Detect which cell encompasses the target text, then output its (X, Y) center coordinate. 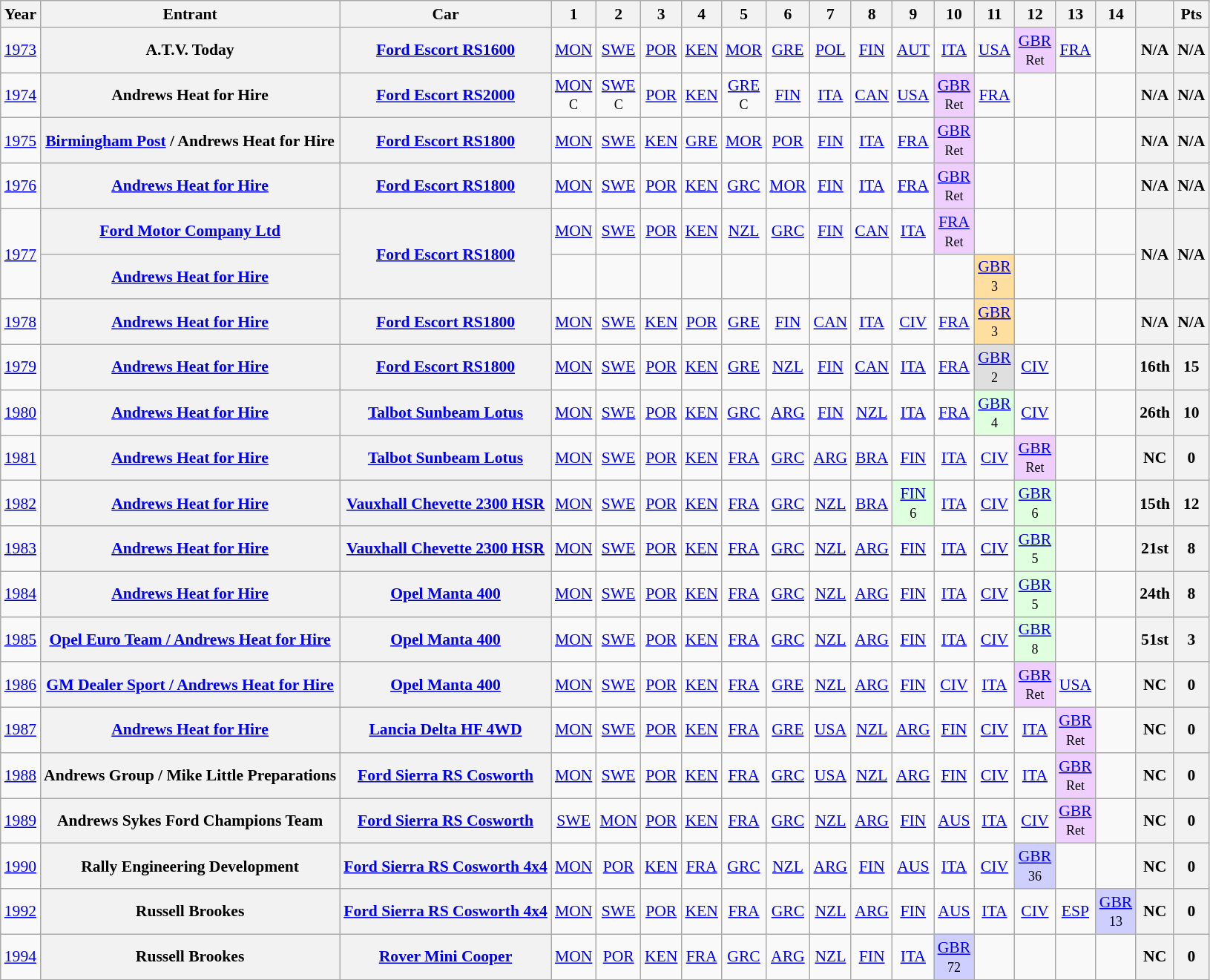
15 (1191, 368)
1978 (21, 322)
SWEC (619, 95)
GREC (743, 95)
Lancia Delta HF 4WD (445, 730)
1989 (21, 820)
51st (1154, 639)
AUT (913, 50)
MONC (574, 95)
1975 (21, 141)
Ford Escort RS2000 (445, 95)
4 (701, 14)
Birmingham Post / Andrews Heat for Hire (190, 141)
1981 (21, 458)
13 (1076, 14)
GBR2 (994, 368)
14 (1116, 14)
1986 (21, 685)
GBR72 (954, 957)
21st (1154, 549)
GBR4 (994, 412)
Rover Mini Cooper (445, 957)
GBR36 (1036, 866)
1979 (21, 368)
1 (574, 14)
GM Dealer Sport / Andrews Heat for Hire (190, 685)
1987 (21, 730)
1973 (21, 50)
1974 (21, 95)
POL (831, 50)
7 (831, 14)
1988 (21, 776)
Ford Motor Company Ltd (190, 231)
1994 (21, 957)
Year (21, 14)
Andrews Sykes Ford Champions Team (190, 820)
1990 (21, 866)
FRARet (954, 231)
ESP (1076, 911)
11 (994, 14)
1984 (21, 593)
24th (1154, 593)
2 (619, 14)
1976 (21, 185)
9 (913, 14)
Ford Escort RS1600 (445, 50)
A.T.V. Today (190, 50)
6 (788, 14)
Rally Engineering Development (190, 866)
15th (1154, 503)
GBR13 (1116, 911)
1980 (21, 412)
1982 (21, 503)
5 (743, 14)
1977 (21, 254)
1992 (21, 911)
GBR6 (1036, 503)
1985 (21, 639)
Pts (1191, 14)
FIN6 (913, 503)
GBR8 (1036, 639)
Andrews Group / Mike Little Preparations (190, 776)
16th (1154, 368)
1983 (21, 549)
Car (445, 14)
Opel Euro Team / Andrews Heat for Hire (190, 639)
26th (1154, 412)
Entrant (190, 14)
